Find where the given text appears and provide that cell's center as [X, Y] coordinate. 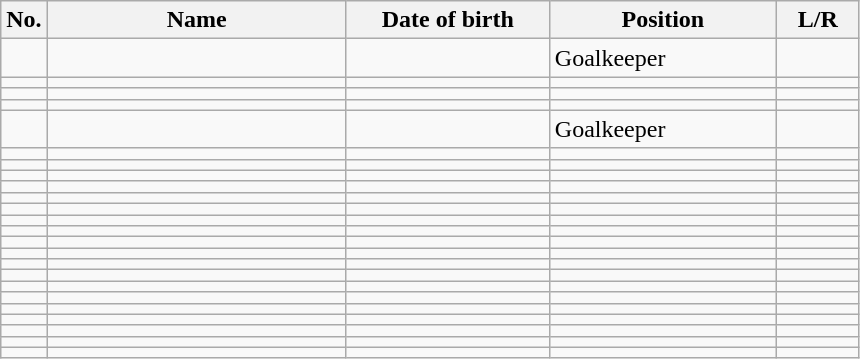
Name [196, 20]
Date of birth [448, 20]
No. [24, 20]
Position [662, 20]
L/R [818, 20]
